Locate the cell with the specified text and output its (x, y) center coordinate. 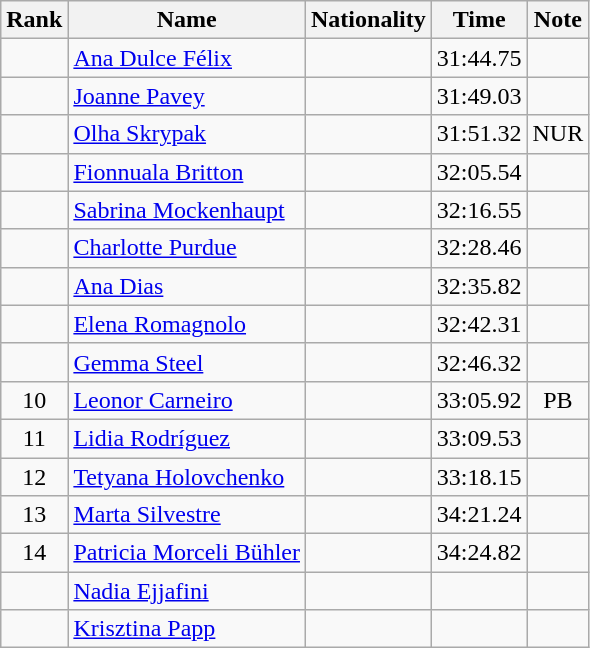
31:44.75 (479, 58)
Joanne Pavey (187, 96)
Lidia Rodríguez (187, 438)
Ana Dias (187, 286)
NUR (558, 134)
Charlotte Purdue (187, 248)
PB (558, 400)
Krisztina Papp (187, 629)
33:09.53 (479, 438)
31:51.32 (479, 134)
Fionnuala Britton (187, 172)
Gemma Steel (187, 362)
Tetyana Holovchenko (187, 477)
Marta Silvestre (187, 515)
Sabrina Mockenhaupt (187, 210)
12 (34, 477)
32:28.46 (479, 248)
Patricia Morceli Bühler (187, 553)
32:16.55 (479, 210)
Note (558, 20)
Olha Skrypak (187, 134)
11 (34, 438)
Leonor Carneiro (187, 400)
32:42.31 (479, 324)
10 (34, 400)
34:21.24 (479, 515)
33:05.92 (479, 400)
14 (34, 553)
34:24.82 (479, 553)
13 (34, 515)
Nationality (369, 20)
Time (479, 20)
33:18.15 (479, 477)
32:46.32 (479, 362)
32:05.54 (479, 172)
Nadia Ejjafini (187, 591)
Elena Romagnolo (187, 324)
Rank (34, 20)
31:49.03 (479, 96)
Ana Dulce Félix (187, 58)
32:35.82 (479, 286)
Name (187, 20)
